Scan for the cell matching the given text and deliver its (x, y) coordinate at center. 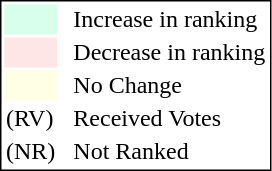
(NR) (30, 151)
Not Ranked (170, 151)
Received Votes (170, 119)
Decrease in ranking (170, 53)
Increase in ranking (170, 19)
No Change (170, 85)
(RV) (30, 119)
